Return [x, y] of the center of cell containing provided text 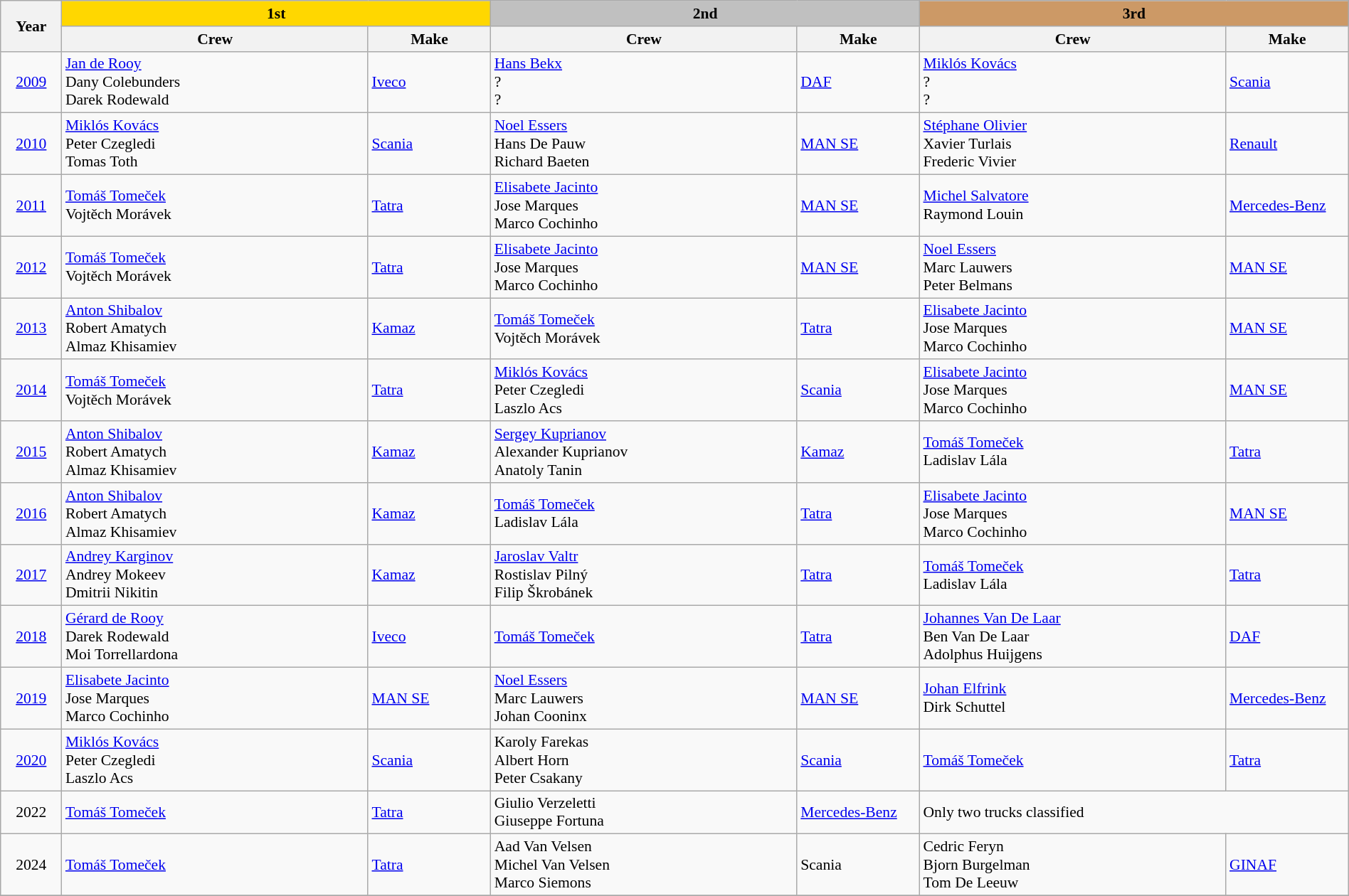
2012 [31, 267]
Sergey Kuprianov Alexander Kuprianov Anatoly Tanin [645, 452]
2nd [706, 14]
Andrey Karginov Andrey Mokeev Dmitrii Nikitin [215, 575]
Stéphane Olivier Xavier Turlais Frederic Vivier [1073, 144]
Only two trucks classified [1134, 812]
2020 [31, 759]
2010 [31, 144]
Hans Bekx?? [645, 82]
2009 [31, 82]
Cedric Feryn Bjorn Burgelman Tom De Leeuw [1073, 865]
Jan de Rooy Dany Colebunders Darek Rodewald [215, 82]
2014 [31, 391]
Noel Essers Marc Lauwers Johan Cooninx [645, 698]
2022 [31, 812]
GINAF [1287, 865]
Johannes Van De Laar Ben Van De Laar Adolphus Huijgens [1073, 637]
2017 [31, 575]
Year [31, 26]
2011 [31, 206]
Jaroslav Valtr Rostislav Pilný Filip Škrobánek [645, 575]
2018 [31, 637]
2013 [31, 329]
3rd [1134, 14]
Noel Essers Marc Lauwers Peter Belmans [1073, 267]
Miklós Kovács?? [1073, 82]
2024 [31, 865]
Renault [1287, 144]
2016 [31, 513]
Giulio Verzeletti Giuseppe Fortuna [645, 812]
Gérard de Rooy Darek Rodewald Moi Torrellardona [215, 637]
Miklós Kovács Peter Czegledi Tomas Toth [215, 144]
Noel Essers Hans De Pauw Richard Baeten [645, 144]
1st [276, 14]
2019 [31, 698]
Karoly Farekas Albert Horn Peter Csakany [645, 759]
Aad Van Velsen Michel Van Velsen Marco Siemons [645, 865]
Michel Salvatore Raymond Louin [1073, 206]
Johan Elfrink Dirk Schuttel [1073, 698]
2015 [31, 452]
